Search for the cell housing the specified text and yield its (X, Y) center coordinate. 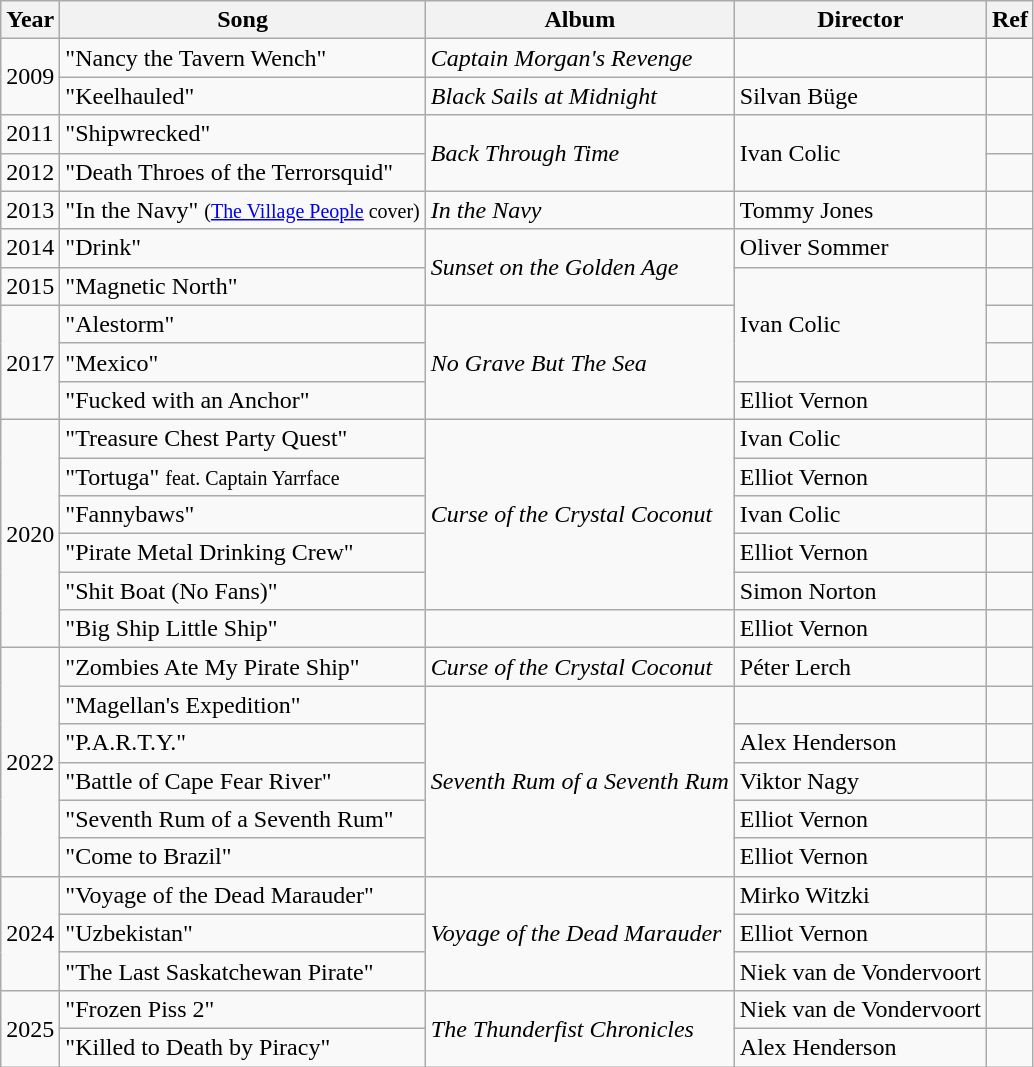
"Fucked with an Anchor" (242, 400)
"Alestorm" (242, 324)
"Big Ship Little Ship" (242, 629)
"Frozen Piss 2" (242, 1009)
2022 (30, 762)
Mirko Witzki (860, 895)
Simon Norton (860, 591)
2014 (30, 248)
Oliver Sommer (860, 248)
"The Last Saskatchewan Pirate" (242, 971)
"Treasure Chest Party Quest" (242, 438)
"Drink" (242, 248)
Voyage of the Dead Marauder (580, 933)
"Voyage of the Dead Marauder" (242, 895)
Director (860, 20)
"Seventh Rum of a Seventh Rum" (242, 819)
2012 (30, 172)
"Pirate Metal Drinking Crew" (242, 553)
"Keelhauled" (242, 96)
Silvan Büge (860, 96)
Sunset on the Golden Age (580, 267)
Viktor Nagy (860, 781)
"Killed to Death by Piracy" (242, 1047)
"Battle of Cape Fear River" (242, 781)
"Shit Boat (No Fans)" (242, 591)
Black Sails at Midnight (580, 96)
Year (30, 20)
Captain Morgan's Revenge (580, 58)
"Fannybaws" (242, 515)
"Shipwrecked" (242, 134)
"In the Navy" (The Village People cover) (242, 210)
"Death Throes of the Terrorsquid" (242, 172)
The Thunderfist Chronicles (580, 1028)
Song (242, 20)
"Tortuga" feat. Captain Yarrface (242, 477)
"Nancy the Tavern Wench" (242, 58)
No Grave But The Sea (580, 362)
Back Through Time (580, 153)
2011 (30, 134)
2013 (30, 210)
"Come to Brazil" (242, 857)
2020 (30, 533)
2015 (30, 286)
Péter Lerch (860, 667)
"Mexico" (242, 362)
"Magnetic North" (242, 286)
Ref (1010, 20)
2009 (30, 77)
"Magellan's Expedition" (242, 705)
Seventh Rum of a Seventh Rum (580, 781)
Tommy Jones (860, 210)
In the Navy (580, 210)
"Zombies Ate My Pirate Ship" (242, 667)
Album (580, 20)
2025 (30, 1028)
2017 (30, 362)
2024 (30, 933)
"Uzbekistan" (242, 933)
"P.A.R.T.Y." (242, 743)
